Output the [X, Y] coordinate of the center of the cell containing the given text.  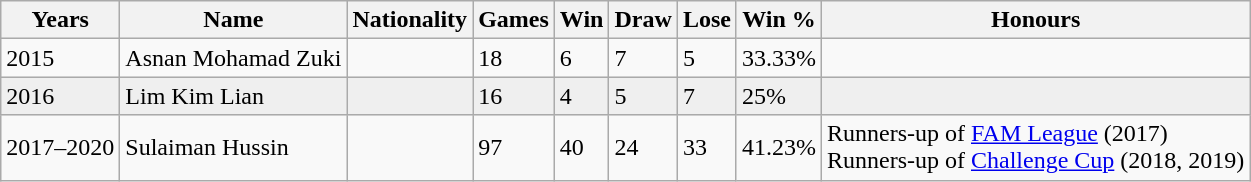
Sulaiman Hussin [234, 148]
Years [60, 20]
2017–2020 [60, 148]
Runners-up of FAM League (2017)Runners-up of Challenge Cup (2018, 2019) [1035, 148]
2016 [60, 96]
33.33% [778, 58]
97 [514, 148]
Asnan Mohamad Zuki [234, 58]
33 [706, 148]
24 [643, 148]
40 [582, 148]
Win [582, 20]
Draw [643, 20]
Honours [1035, 20]
6 [582, 58]
Nationality [410, 20]
4 [582, 96]
2015 [60, 58]
25% [778, 96]
18 [514, 58]
Lose [706, 20]
16 [514, 96]
Lim Kim Lian [234, 96]
Name [234, 20]
Win % [778, 20]
Games [514, 20]
41.23% [778, 148]
